Identify which cell holds the provided text, then report its (X, Y) central coordinate. 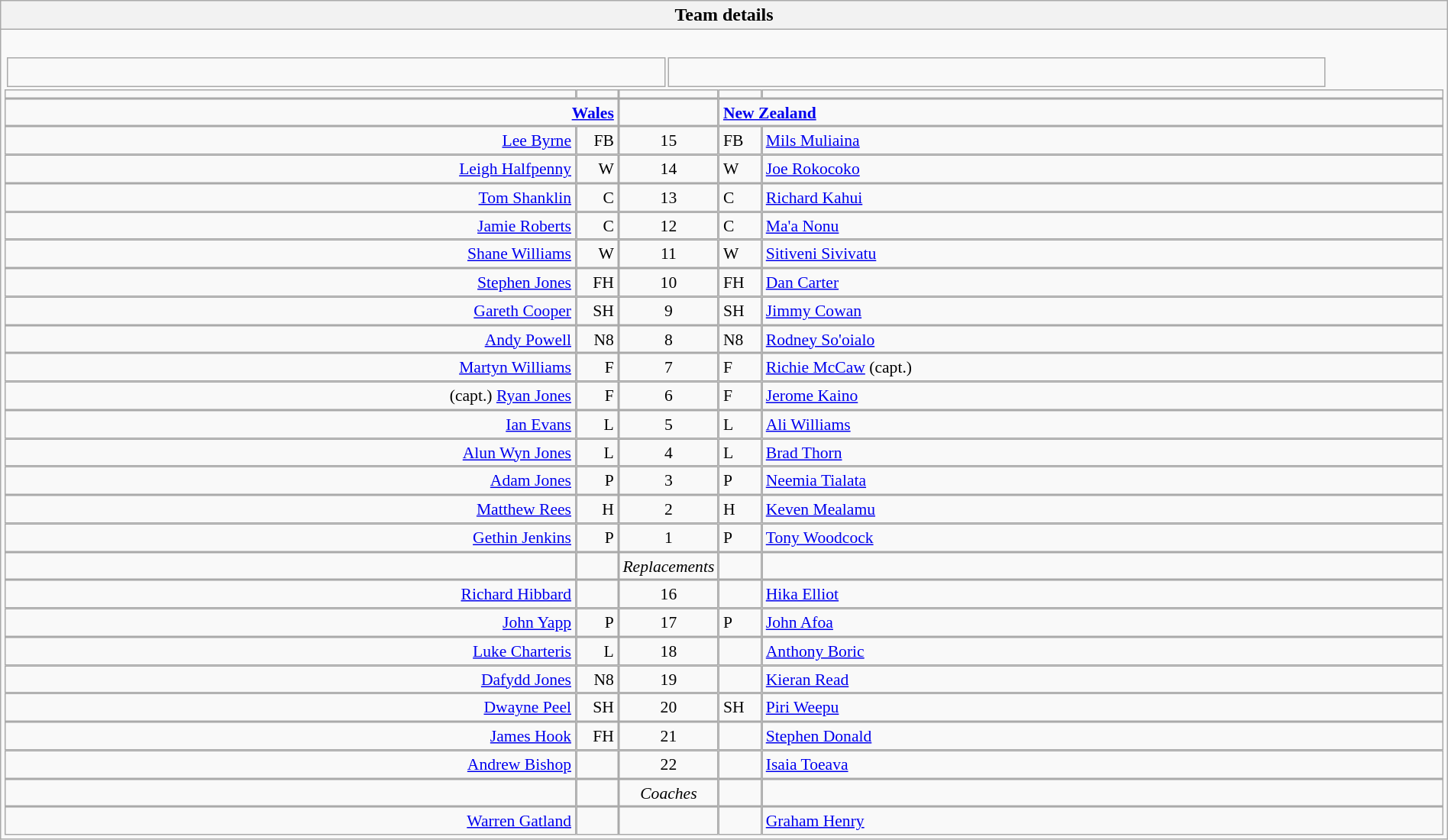
Andrew Bishop (290, 764)
5 (669, 425)
19 (669, 680)
Isaia Toeava (1103, 764)
Tom Shanklin (290, 197)
7 (669, 368)
Ian Evans (290, 425)
Jamie Roberts (290, 226)
Neemia Tialata (1103, 481)
Coaches (669, 793)
Dan Carter (1103, 283)
Keven Mealamu (1103, 509)
6 (669, 396)
17 (669, 623)
Andy Powell (290, 339)
Tony Woodcock (1103, 538)
10 (669, 283)
15 (669, 141)
Piri Weepu (1103, 707)
Alun Wyn Jones (290, 452)
Stephen Jones (290, 283)
Stephen Donald (1103, 736)
Warren Gatland (290, 822)
Rodney So'oialo (1103, 339)
Wales (312, 113)
Ma'a Nonu (1103, 226)
12 (669, 226)
11 (669, 254)
Replacements (669, 567)
Martyn Williams (290, 368)
Hika Elliot (1103, 594)
Mils Muliaina (1103, 141)
Kieran Read (1103, 680)
22 (669, 764)
9 (669, 310)
Luke Charteris (290, 651)
Jerome Kaino (1103, 396)
James Hook (290, 736)
2 (669, 509)
18 (669, 651)
John Afoa (1103, 623)
14 (669, 170)
16 (669, 594)
(capt.) Ryan Jones (290, 396)
Richard Kahui (1103, 197)
Sitiveni Sivivatu (1103, 254)
Ali Williams (1103, 425)
21 (669, 736)
Graham Henry (1103, 822)
Gareth Cooper (290, 310)
Brad Thorn (1103, 452)
Joe Rokocoko (1103, 170)
Matthew Rees (290, 509)
8 (669, 339)
Gethin Jenkins (290, 538)
Lee Byrne (290, 141)
Dwayne Peel (290, 707)
1 (669, 538)
Leigh Halfpenny (290, 170)
Adam Jones (290, 481)
Richard Hibbard (290, 594)
Shane Williams (290, 254)
New Zealand (1081, 113)
4 (669, 452)
Anthony Boric (1103, 651)
20 (669, 707)
Team details (724, 15)
Jimmy Cowan (1103, 310)
3 (669, 481)
Dafydd Jones (290, 680)
13 (669, 197)
Richie McCaw (capt.) (1103, 368)
John Yapp (290, 623)
